Output the [x, y] coordinate of the center of the cell containing the given text.  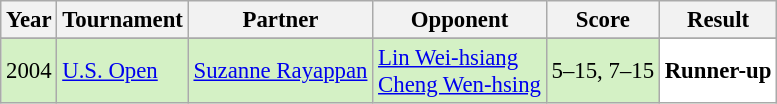
Result [718, 20]
Year [29, 20]
Suzanne Rayappan [280, 72]
Score [602, 20]
U.S. Open [122, 72]
2004 [29, 72]
Partner [280, 20]
Tournament [122, 20]
5–15, 7–15 [602, 72]
Runner-up [718, 72]
Lin Wei-hsiang Cheng Wen-hsing [460, 72]
Opponent [460, 20]
